Find where the given text appears and provide that cell's center as (x, y) coordinate. 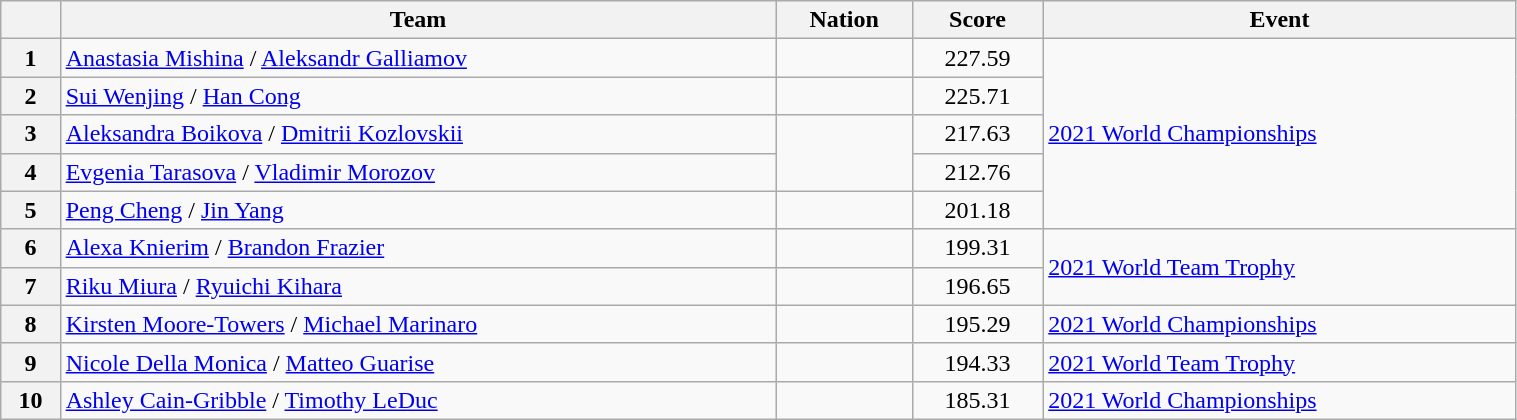
Kirsten Moore-Towers / Michael Marinaro (418, 324)
Event (1280, 20)
6 (30, 248)
10 (30, 400)
Riku Miura / Ryuichi Kihara (418, 286)
196.65 (978, 286)
Sui Wenjing / Han Cong (418, 96)
Nicole Della Monica / Matteo Guarise (418, 362)
195.29 (978, 324)
Team (418, 20)
Anastasia Mishina / Aleksandr Galliamov (418, 58)
8 (30, 324)
227.59 (978, 58)
201.18 (978, 210)
212.76 (978, 172)
Nation (844, 20)
Ashley Cain-Gribble / Timothy LeDuc (418, 400)
3 (30, 134)
Evgenia Tarasova / Vladimir Morozov (418, 172)
7 (30, 286)
1 (30, 58)
217.63 (978, 134)
Aleksandra Boikova / Dmitrii Kozlovskii (418, 134)
225.71 (978, 96)
2 (30, 96)
199.31 (978, 248)
194.33 (978, 362)
4 (30, 172)
5 (30, 210)
9 (30, 362)
Score (978, 20)
Alexa Knierim / Brandon Frazier (418, 248)
Peng Cheng / Jin Yang (418, 210)
185.31 (978, 400)
